For the text-containing cell, return its midpoint in (x, y) coordinate format. 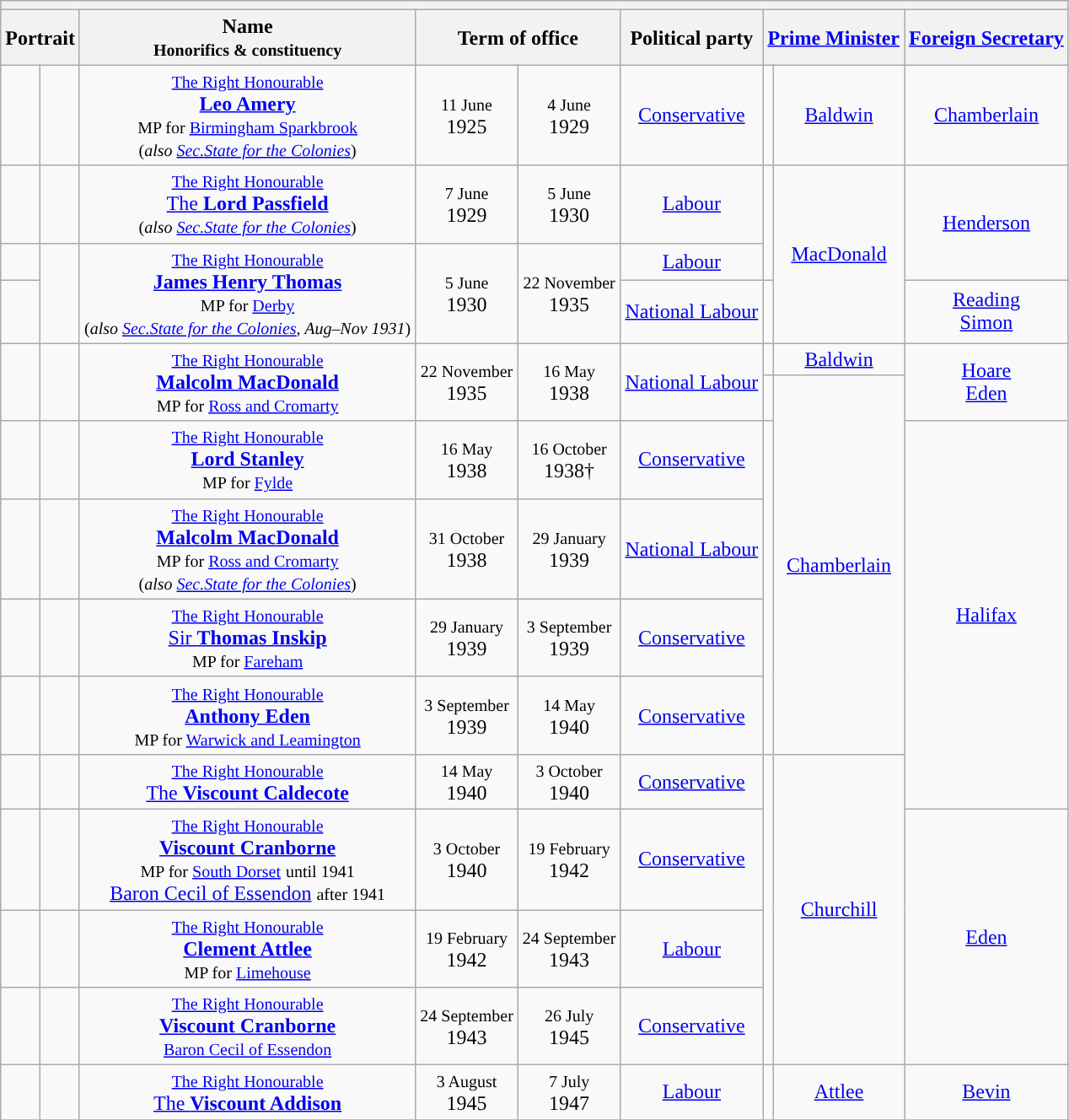
The Right HonourableViscount CranborneBaron Cecil of Essendon (247, 1026)
Political party (691, 37)
The Right HonourableLord StanleyMP for Fylde (247, 460)
The Right HonourableLeo AmeryMP for Birmingham Sparkbrook(also Sec.State for the Colonies) (247, 115)
Term of office (518, 37)
The Right HonourableViscount CranborneMP for South Dorset until 1941Baron Cecil of Essendon after 1941 (247, 859)
7 July1947 (569, 1093)
The Right HonourableMalcolm MacDonaldMP for Ross and Cromarty (247, 382)
16 October1938† (569, 460)
11 June1925 (467, 115)
31 October1938 (467, 548)
The Right HonourableSir Thomas InskipMP for Fareham (247, 638)
The Right HonourableJames Henry ThomasMP for Derby(also Sec.State for the Colonies, Aug–Nov 1931) (247, 293)
The Right HonourableAnthony EdenMP for Warwick and Leamington (247, 715)
4 June1929 (569, 115)
The Right HonourableClement AttleeMP for Limehouse (247, 948)
The Right HonourableMalcolm MacDonaldMP for Ross and Cromarty(also Sec.State for the Colonies) (247, 548)
7 June1929 (467, 204)
Halifax (986, 615)
MacDonald (840, 255)
Attlee (840, 1093)
Prime Minister (834, 37)
Eden (986, 936)
Foreign Secretary (986, 37)
Churchill (840, 909)
26 July1945 (569, 1026)
The Right HonourableThe Lord Passfield(also Sec.State for the Colonies) (247, 204)
Henderson (986, 223)
The Right HonourableThe Viscount Addison (247, 1093)
Portrait (40, 37)
NameHonorifics & constituency (247, 37)
Bevin (986, 1093)
The Right HonourableThe Viscount Caldecote (247, 781)
HoareEden (986, 382)
3 August1945 (467, 1093)
ReadingSimon (986, 312)
